Find where the given text appears and provide that cell's center as (x, y) coordinate. 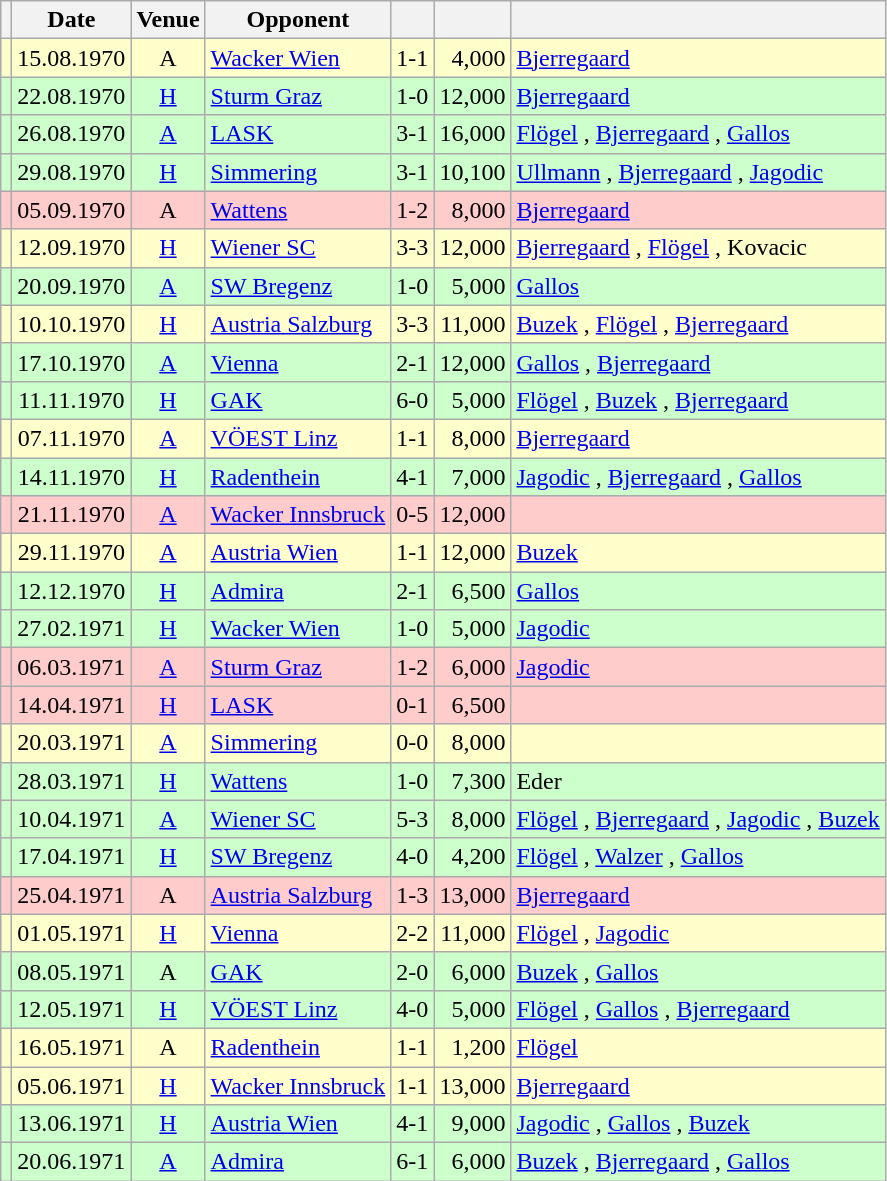
Ullmann , Bjerregaard , Jagodic (698, 172)
26.08.1970 (72, 134)
0-1 (412, 705)
Buzek (698, 553)
28.03.1971 (72, 781)
22.08.1970 (72, 96)
16,000 (472, 134)
5-3 (412, 819)
29.11.1970 (72, 553)
0-0 (412, 743)
0-5 (412, 515)
25.04.1971 (72, 895)
12.09.1970 (72, 248)
21.11.1970 (72, 515)
1-3 (412, 895)
17.04.1971 (72, 857)
1,200 (472, 1047)
9,000 (472, 1124)
Flögel , Jagodic (698, 933)
11.11.1970 (72, 400)
Opponent (298, 20)
7,000 (472, 477)
2-0 (412, 971)
Flögel , Walzer , Gallos (698, 857)
12.05.1971 (72, 1009)
13.06.1971 (72, 1124)
20.06.1971 (72, 1162)
17.10.1970 (72, 362)
14.11.1970 (72, 477)
Date (72, 20)
05.09.1970 (72, 210)
29.08.1970 (72, 172)
Eder (698, 781)
Flögel (698, 1047)
Flögel , Buzek , Bjerregaard (698, 400)
16.05.1971 (72, 1047)
Venue (168, 20)
Buzek , Gallos (698, 971)
Flögel , Gallos , Bjerregaard (698, 1009)
06.03.1971 (72, 667)
07.11.1970 (72, 438)
15.08.1970 (72, 58)
7,300 (472, 781)
Flögel , Bjerregaard , Jagodic , Buzek (698, 819)
Gallos , Bjerregaard (698, 362)
20.03.1971 (72, 743)
05.06.1971 (72, 1085)
Bjerregaard , Flögel , Kovacic (698, 248)
Flögel , Bjerregaard , Gallos (698, 134)
Jagodic , Gallos , Buzek (698, 1124)
6-0 (412, 400)
4,200 (472, 857)
14.04.1971 (72, 705)
Jagodic , Bjerregaard , Gallos (698, 477)
10.10.1970 (72, 324)
4,000 (472, 58)
6-1 (412, 1162)
10.04.1971 (72, 819)
27.02.1971 (72, 629)
2-2 (412, 933)
01.05.1971 (72, 933)
12.12.1970 (72, 591)
20.09.1970 (72, 286)
10,100 (472, 172)
Buzek , Flögel , Bjerregaard (698, 324)
08.05.1971 (72, 971)
Buzek , Bjerregaard , Gallos (698, 1162)
